Determine the (X, Y) coordinate at the center of the cell enclosing the given text.  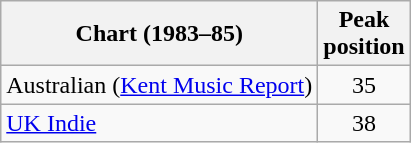
Chart (1983–85) (160, 34)
38 (364, 123)
35 (364, 85)
UK Indie (160, 123)
Australian (Kent Music Report) (160, 85)
Peakposition (364, 34)
